Output the (x, y) coordinate of the center of the cell containing the given text.  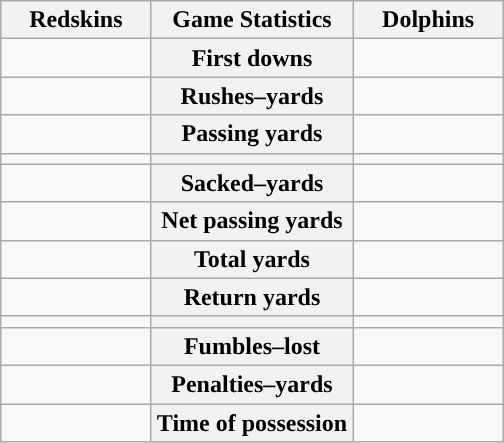
Game Statistics (252, 20)
Net passing yards (252, 221)
Passing yards (252, 134)
Rushes–yards (252, 96)
Dolphins (428, 20)
Penalties–yards (252, 384)
Return yards (252, 297)
Sacked–yards (252, 183)
First downs (252, 58)
Fumbles–lost (252, 346)
Redskins (76, 20)
Total yards (252, 259)
Time of possession (252, 423)
